Locate the cell with the specified text and output its (x, y) center coordinate. 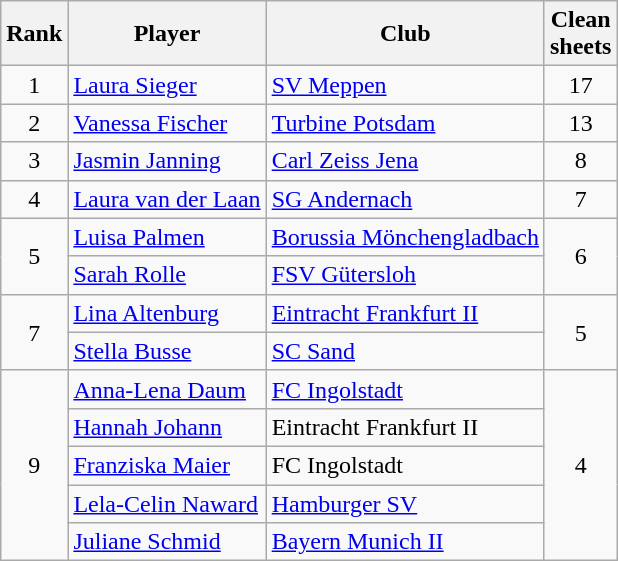
Vanessa Fischer (167, 123)
SC Sand (405, 351)
Club (405, 34)
Sarah Rolle (167, 275)
Lina Altenburg (167, 313)
Laura Sieger (167, 85)
Stella Busse (167, 351)
FSV Gütersloh (405, 275)
SV Meppen (405, 85)
Lela-Celin Naward (167, 503)
Laura van der Laan (167, 199)
13 (580, 123)
17 (580, 85)
3 (34, 161)
Borussia Mönchengladbach (405, 237)
Luisa Palmen (167, 237)
Anna-Lena Daum (167, 389)
Hannah Johann (167, 427)
Player (167, 34)
6 (580, 256)
1 (34, 85)
2 (34, 123)
8 (580, 161)
9 (34, 465)
SG Andernach (405, 199)
Rank (34, 34)
Carl Zeiss Jena (405, 161)
Jasmin Janning (167, 161)
Franziska Maier (167, 465)
Juliane Schmid (167, 542)
Turbine Potsdam (405, 123)
Hamburger SV (405, 503)
Bayern Munich II (405, 542)
Cleansheets (580, 34)
